Detect which cell encompasses the target text, then output its (x, y) center coordinate. 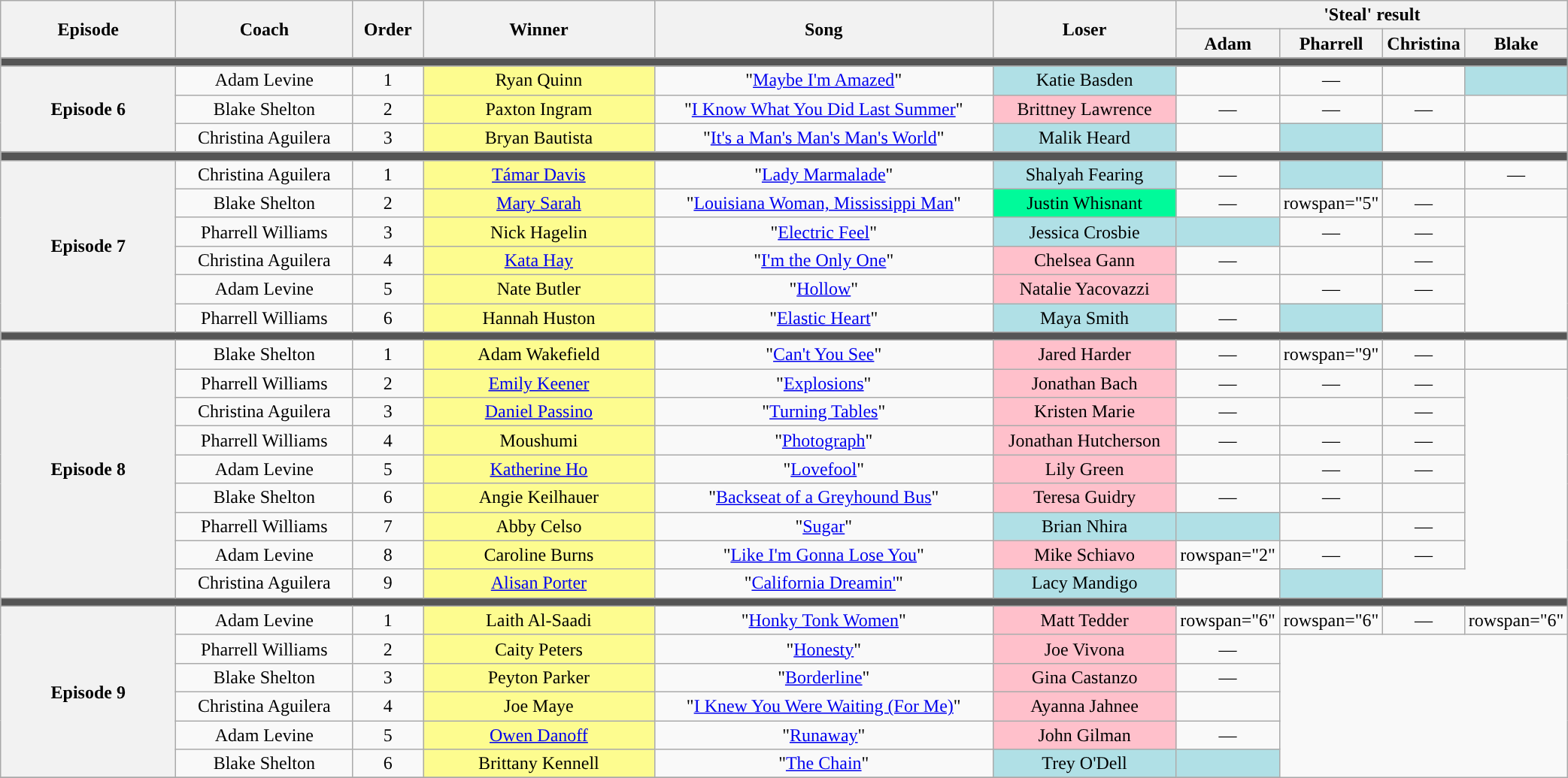
"It's a Man's Man's Man's World" (823, 138)
"Electric Feel" (823, 232)
Christina (1424, 44)
"Louisiana Woman, Mississippi Man" (823, 203)
"Photograph" (823, 440)
"Hollow" (823, 289)
Caroline Burns (539, 555)
"I'm the Only One" (823, 260)
"Runaway" (823, 734)
Shalyah Fearing (1084, 174)
Justin Whisnant (1084, 203)
Winner (539, 29)
Hannah Huston (539, 318)
Brian Nhira (1084, 526)
Kata Hay (539, 260)
Malik Heard (1084, 138)
Adam Wakefield (539, 355)
Lacy Mandigo (1084, 583)
7 (388, 526)
Katherine Ho (539, 469)
"I Knew You Were Waiting (For Me)" (823, 706)
"Maybe I'm Amazed" (823, 80)
Episode 6 (89, 109)
"Sugar" (823, 526)
Katie Basden (1084, 80)
"Lovefool" (823, 469)
Owen Danoff (539, 734)
Joe Vivona (1084, 649)
Nate Butler (539, 289)
"Lady Marmalade" (823, 174)
Jared Harder (1084, 355)
"I Know What You Did Last Summer" (823, 109)
Episode 7 (89, 246)
9 (388, 583)
Gina Castanzo (1084, 677)
'Steal' result (1372, 15)
"Turning Tables" (823, 412)
Jessica Crosbie (1084, 232)
Peyton Parker (539, 677)
Abby Celso (539, 526)
Adam (1228, 44)
Order (388, 29)
"Borderline" (823, 677)
rowspan="9" (1331, 355)
Teresa Guidry (1084, 498)
Nick Hagelin (539, 232)
8 (388, 555)
"The Chain" (823, 764)
Coach (265, 29)
Joe Maye (539, 706)
Blake (1516, 44)
Song (823, 29)
"Like I'm Gonna Lose You" (823, 555)
Ryan Quinn (539, 80)
Kristen Marie (1084, 412)
Episode 8 (89, 469)
Brittany Kennell (539, 764)
Maya Smith (1084, 318)
Pharrell (1331, 44)
"Explosions" (823, 383)
Angie Keilhauer (539, 498)
rowspan="2" (1228, 555)
Chelsea Gann (1084, 260)
Alisan Porter (539, 583)
"Honesty" (823, 649)
Trey O'Dell (1084, 764)
John Gilman (1084, 734)
Brittney Lawrence (1084, 109)
Bryan Bautista (539, 138)
Episode (89, 29)
Episode 9 (89, 692)
Mike Schiavo (1084, 555)
Jonathan Hutcherson (1084, 440)
rowspan="5" (1331, 203)
Loser (1084, 29)
Matt Tedder (1084, 620)
"Elastic Heart" (823, 318)
Daniel Passino (539, 412)
Mary Sarah (539, 203)
"Honky Tonk Women" (823, 620)
Moushumi (539, 440)
Emily Keener (539, 383)
Lily Green (1084, 469)
Caity Peters (539, 649)
"Backseat of a Greyhound Bus" (823, 498)
"Can't You See" (823, 355)
Ayanna Jahnee (1084, 706)
Jonathan Bach (1084, 383)
"California Dreamin'" (823, 583)
Támar Davis (539, 174)
Laith Al-Saadi (539, 620)
Paxton Ingram (539, 109)
Natalie Yacovazzi (1084, 289)
